Scan for the cell matching the given text and deliver its [x, y] coordinate at center. 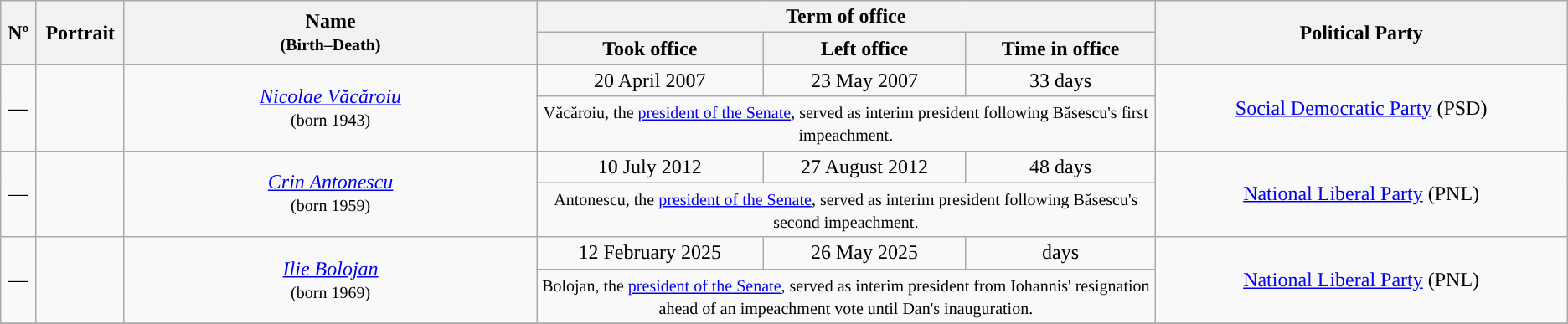
Nicolae Văcăroiu(born 1943) [330, 107]
26 May 2025 [864, 253]
Nº [18, 33]
days [1060, 253]
20 April 2007 [650, 80]
Ilie Bolojan(born 1969) [330, 280]
23 May 2007 [864, 80]
10 July 2012 [650, 167]
12 February 2025 [650, 253]
Portrait [80, 33]
27 August 2012 [864, 167]
Took office [650, 49]
Left office [864, 49]
Term of office [846, 17]
Bolojan, the president of the Senate, served as interim president from Iohannis' resignation ahead of an impeachment vote until Dan's inauguration. [846, 296]
Name(Birth–Death) [330, 33]
Crin Antonescu(born 1959) [330, 194]
Time in office [1060, 49]
48 days [1060, 167]
Antonescu, the president of the Senate, served as interim president following Băsescu's second impeachment. [846, 209]
33 days [1060, 80]
Văcăroiu, the president of the Senate, served as interim president following Băsescu's first impeachment. [846, 124]
Social Democratic Party (PSD) [1361, 107]
Political Party [1361, 33]
